Output the [x, y] coordinate of the center of the cell containing the given text.  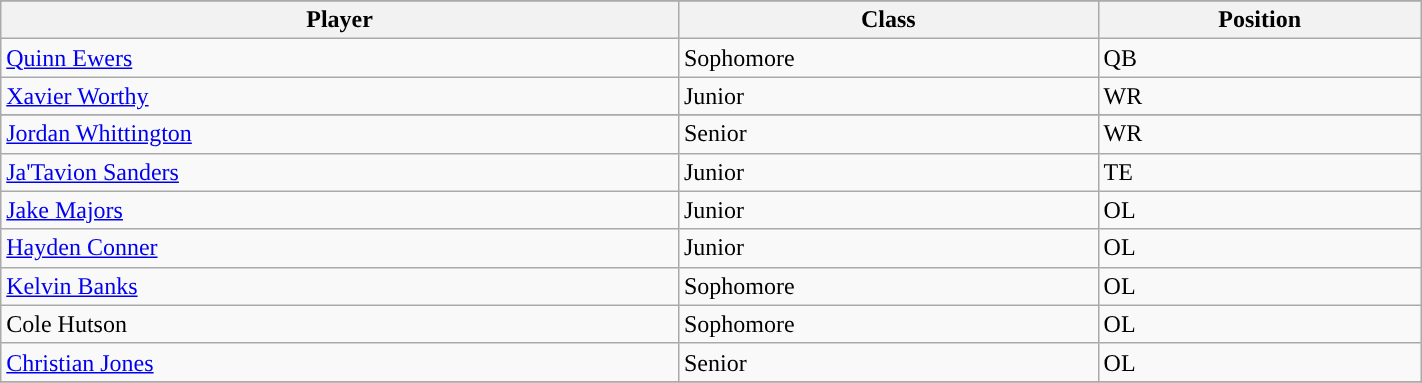
QB [1260, 58]
Class [888, 20]
Jake Majors [340, 210]
Ja'Tavion Sanders [340, 172]
Christian Jones [340, 362]
Cole Hutson [340, 324]
Jordan Whittington [340, 134]
TE [1260, 172]
Quinn Ewers [340, 58]
Position [1260, 20]
Kelvin Banks [340, 286]
Xavier Worthy [340, 96]
Player [340, 20]
Hayden Conner [340, 248]
